Capture the cell that displays the provided text and extract its [X, Y] central coordinate. 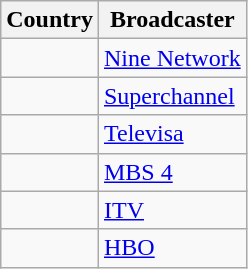
Televisa [172, 134]
ITV [172, 210]
Country [50, 20]
Superchannel [172, 96]
Broadcaster [172, 20]
Nine Network [172, 58]
HBO [172, 248]
MBS 4 [172, 172]
